Search for the cell housing the specified text and yield its (x, y) center coordinate. 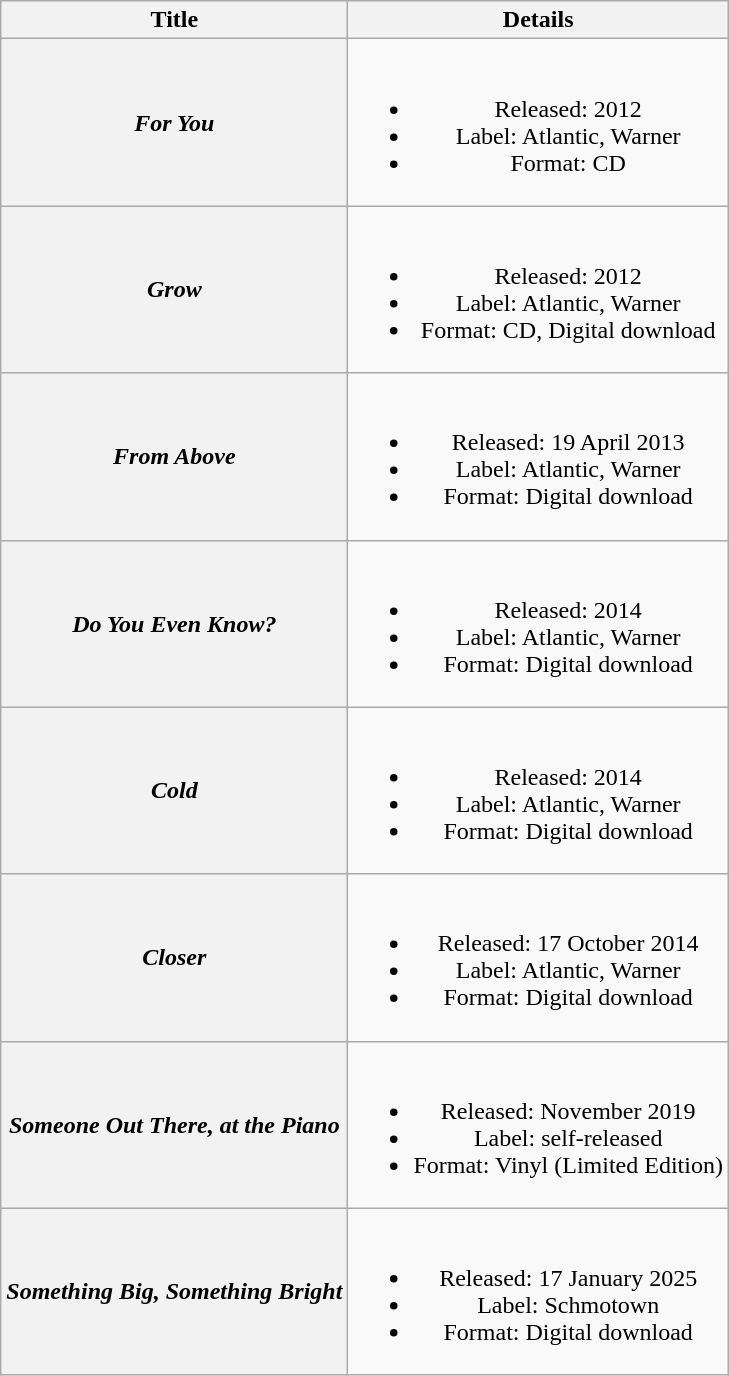
Do You Even Know? (174, 624)
Closer (174, 958)
Grow (174, 290)
Cold (174, 790)
Released: 2012Label: Atlantic, WarnerFormat: CD (538, 122)
Details (538, 20)
Title (174, 20)
Released: November 2019Label: self-releasedFormat: Vinyl (Limited Edition) (538, 1124)
Released: 17 January 2025Label: SchmotownFormat: Digital download (538, 1292)
Released: 17 October 2014Label: Atlantic, WarnerFormat: Digital download (538, 958)
From Above (174, 456)
Released: 19 April 2013Label: Atlantic, WarnerFormat: Digital download (538, 456)
Someone Out There, at the Piano (174, 1124)
Something Big, Something Bright (174, 1292)
For You (174, 122)
Released: 2012Label: Atlantic, WarnerFormat: CD, Digital download (538, 290)
